Locate the cell with the specified text and output its [x, y] center coordinate. 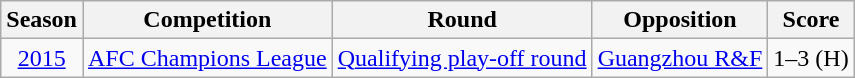
Guangzhou R&F [680, 58]
Opposition [680, 20]
Competition [207, 20]
1–3 (H) [811, 58]
Qualifying play-off round [462, 58]
2015 [42, 58]
Round [462, 20]
Season [42, 20]
Score [811, 20]
AFC Champions League [207, 58]
